Extract the (X, Y) coordinate from the center of the cell holding the provided text.  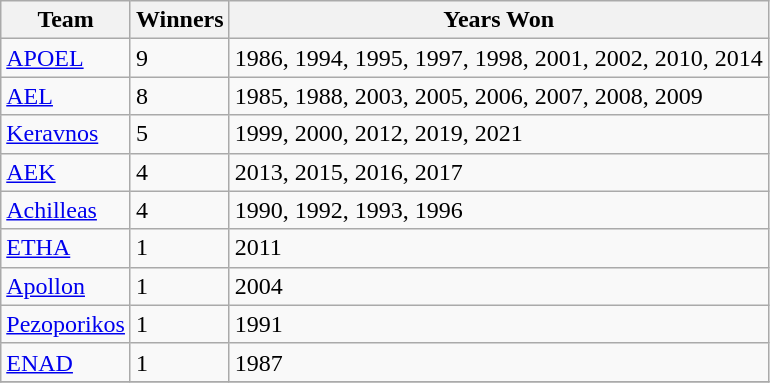
Apollon (66, 286)
AEK (66, 172)
1990, 1992, 1993, 1996 (498, 210)
Pezoporikos (66, 324)
1987 (498, 362)
ENAD (66, 362)
8 (180, 96)
Winners (180, 20)
Keravnos (66, 134)
2004 (498, 286)
1991 (498, 324)
1986, 1994, 1995, 1997, 1998, 2001, 2002, 2010, 2014 (498, 58)
Team (66, 20)
AEL (66, 96)
Years Won (498, 20)
5 (180, 134)
Achilleas (66, 210)
2011 (498, 248)
ETHA (66, 248)
1999, 2000, 2012, 2019, 2021 (498, 134)
APOEL (66, 58)
9 (180, 58)
2013, 2015, 2016, 2017 (498, 172)
1985, 1988, 2003, 2005, 2006, 2007, 2008, 2009 (498, 96)
